Scan for the cell matching the given text and deliver its [X, Y] coordinate at center. 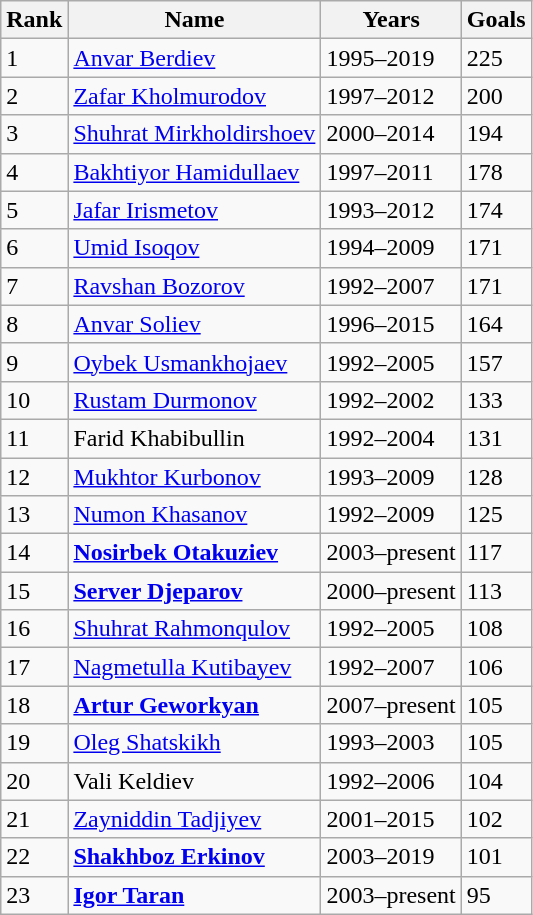
Numon Khasanov [194, 515]
Goals [496, 20]
117 [496, 553]
Shakhboz Erkinov [194, 857]
Nosirbek Otakuziev [194, 553]
1993–2003 [391, 743]
174 [496, 210]
178 [496, 172]
Years [391, 20]
Rustam Durmonov [194, 400]
Name [194, 20]
2001–2015 [391, 819]
1997–2011 [391, 172]
157 [496, 362]
95 [496, 895]
164 [496, 324]
2000–present [391, 591]
3 [34, 134]
21 [34, 819]
Anvar Berdiev [194, 58]
1 [34, 58]
Zayniddin Tadjiyev [194, 819]
17 [34, 667]
20 [34, 781]
Bakhtiyor Hamidullaev [194, 172]
22 [34, 857]
1993–2012 [391, 210]
104 [496, 781]
194 [496, 134]
Nagmetulla Kutibayev [194, 667]
11 [34, 438]
125 [496, 515]
Oleg Shatskikh [194, 743]
1992–2004 [391, 438]
Artur Geworkyan [194, 705]
18 [34, 705]
Rank [34, 20]
2003–2019 [391, 857]
8 [34, 324]
19 [34, 743]
Farid Khabibullin [194, 438]
23 [34, 895]
7 [34, 286]
131 [496, 438]
15 [34, 591]
5 [34, 210]
2007–present [391, 705]
Ravshan Bozorov [194, 286]
133 [496, 400]
Zafar Kholmurodov [194, 96]
4 [34, 172]
Shuhrat Mirkholdirshoev [194, 134]
1995–2019 [391, 58]
1992–2006 [391, 781]
102 [496, 819]
1994–2009 [391, 248]
Vali Keldiev [194, 781]
1996–2015 [391, 324]
108 [496, 629]
106 [496, 667]
113 [496, 591]
Jafar Irismetov [194, 210]
Shuhrat Rahmonqulov [194, 629]
Oybek Usmankhojaev [194, 362]
1992–2009 [391, 515]
Server Djeparov [194, 591]
14 [34, 553]
Anvar Soliev [194, 324]
12 [34, 477]
1997–2012 [391, 96]
128 [496, 477]
1992–2002 [391, 400]
10 [34, 400]
1993–2009 [391, 477]
Mukhtor Kurbonov [194, 477]
101 [496, 857]
2 [34, 96]
Igor Taran [194, 895]
200 [496, 96]
16 [34, 629]
225 [496, 58]
2000–2014 [391, 134]
13 [34, 515]
Umid Isoqov [194, 248]
6 [34, 248]
9 [34, 362]
